For the text-containing cell, return its midpoint in [X, Y] coordinate format. 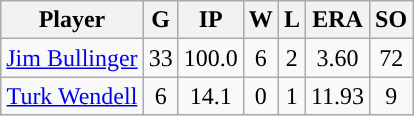
3.60 [337, 58]
Turk Wendell [72, 96]
G [160, 20]
33 [160, 58]
72 [392, 58]
ERA [337, 20]
14.1 [210, 96]
W [260, 20]
2 [292, 58]
Jim Bullinger [72, 58]
11.93 [337, 96]
1 [292, 96]
L [292, 20]
Player [72, 20]
9 [392, 96]
IP [210, 20]
100.0 [210, 58]
0 [260, 96]
SO [392, 20]
